Output the [X, Y] coordinate of the center of the cell containing the given text.  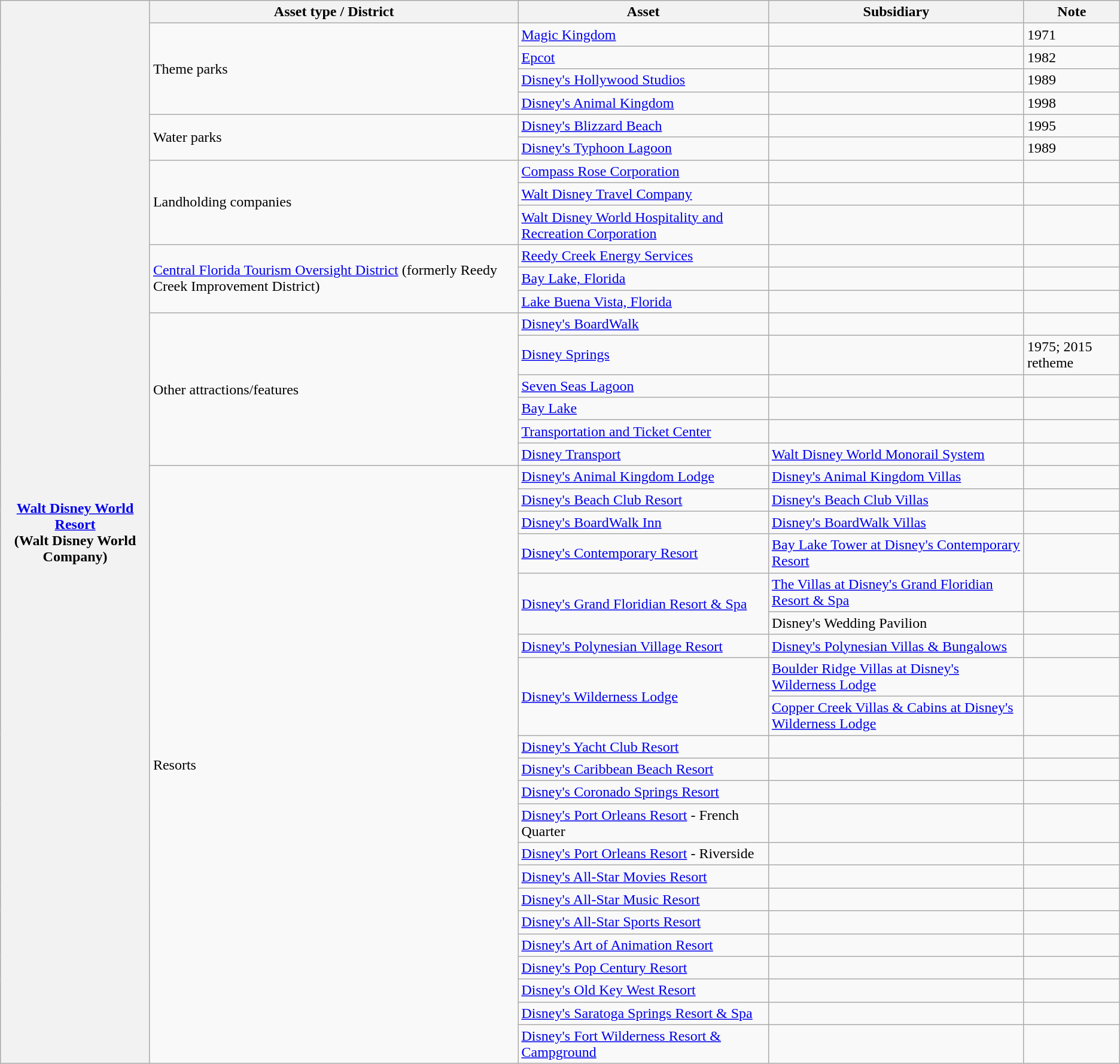
Disney's Contemporary Resort [643, 553]
Disney Transport [643, 454]
Disney's Caribbean Beach Resort [643, 770]
Disney's Yacht Club Resort [643, 746]
Disney's Hollywood Studios [643, 80]
Walt Disney World Hospitality and Recreation Corporation [643, 225]
Disney's Polynesian Villas & Bungalows [896, 646]
Boulder Ridge Villas at Disney's Wilderness Lodge [896, 676]
Seven Seas Lagoon [643, 386]
Disney's Wilderness Lodge [643, 696]
Landholding companies [334, 202]
The Villas at Disney's Grand Floridian Resort & Spa [896, 592]
Disney's Beach Club Resort [643, 500]
Disney's Typhoon Lagoon [643, 148]
Bay Lake, Florida [643, 278]
Disney's Art of Animation Resort [643, 945]
Disney's Animal Kingdom [643, 103]
Walt Disney World Monorail System [896, 454]
Compass Rose Corporation [643, 171]
Asset type / District [334, 12]
Disney's Pop Century Resort [643, 968]
Disney's All-Star Movies Resort [643, 877]
Disney's All-Star Sports Resort [643, 922]
Disney's Polynesian Village Resort [643, 646]
Transportation and Ticket Center [643, 431]
Asset [643, 12]
Resorts [334, 765]
1995 [1072, 126]
1982 [1072, 57]
Disney's Blizzard Beach [643, 126]
Epcot [643, 57]
Note [1072, 12]
Disney's Grand Floridian Resort & Spa [643, 603]
1971 [1072, 35]
Reedy Creek Energy Services [643, 256]
Central Florida Tourism Oversight District (formerly Reedy Creek Improvement District) [334, 278]
Disney's All-Star Music Resort [643, 899]
Disney's Port Orleans Resort - French Quarter [643, 823]
Disney's BoardWalk Inn [643, 522]
Disney Springs [643, 355]
1975; 2015 retheme [1072, 355]
Disney's Animal Kingdom Lodge [643, 477]
1998 [1072, 103]
Disney's BoardWalk [643, 324]
Water parks [334, 137]
Walt Disney Travel Company [643, 194]
Disney's Coronado Springs Resort [643, 792]
Lake Buena Vista, Florida [643, 301]
Disney's Port Orleans Resort - Riverside [643, 854]
Walt Disney World Resort(Walt Disney World Company) [75, 533]
Bay Lake [643, 409]
Disney's Fort Wilderness Resort & Campground [643, 1044]
Disney's Beach Club Villas [896, 500]
Disney's Animal Kingdom Villas [896, 477]
Disney's Wedding Pavilion [896, 623]
Disney's Old Key West Resort [643, 990]
Theme parks [334, 69]
Disney's Saratoga Springs Resort & Spa [643, 1013]
Disney's BoardWalk Villas [896, 522]
Magic Kingdom [643, 35]
Copper Creek Villas & Cabins at Disney's Wilderness Lodge [896, 716]
Bay Lake Tower at Disney's Contemporary Resort [896, 553]
Subsidiary [896, 12]
Other attractions/features [334, 389]
